Detect which cell encompasses the target text, then output its [X, Y] center coordinate. 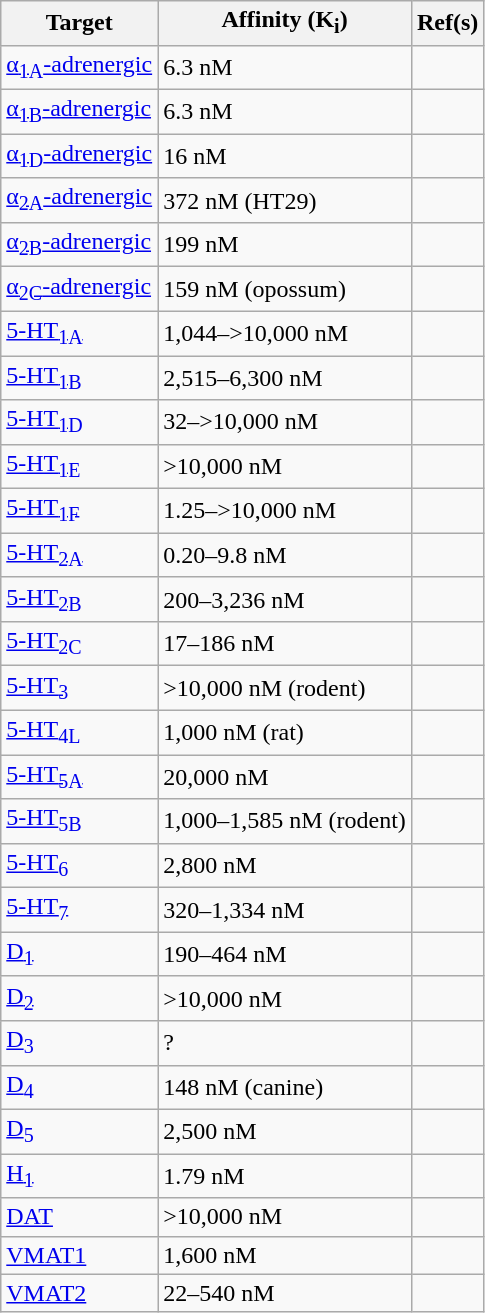
5-HT7 [80, 910]
α2C-adrenergic [80, 289]
17–186 nM [285, 644]
5-HT6 [80, 865]
2,800 nM [285, 865]
1,000 nM (rat) [285, 732]
α1A-adrenergic [80, 67]
20,000 nM [285, 777]
5-HT1F [80, 511]
32–>10,000 nM [285, 422]
α2B-adrenergic [80, 244]
159 nM (opossum) [285, 289]
H1 [80, 1176]
2,500 nM [285, 1131]
5-HT5B [80, 821]
VMAT2 [80, 1293]
372 nM (HT29) [285, 200]
D1 [80, 954]
α1B-adrenergic [80, 111]
VMAT1 [80, 1255]
5-HT2B [80, 599]
α2A-adrenergic [80, 200]
>10,000 nM (rodent) [285, 688]
190–464 nM [285, 954]
1,000–1,585 nM (rodent) [285, 821]
D5 [80, 1131]
5-HT2A [80, 555]
5-HT1E [80, 466]
Target [80, 23]
DAT [80, 1217]
16 nM [285, 156]
320–1,334 nM [285, 910]
5-HT1B [80, 378]
2,515–6,300 nM [285, 378]
1.25–>10,000 nM [285, 511]
D4 [80, 1087]
Affinity (Ki) [285, 23]
? [285, 1043]
5-HT1D [80, 422]
D2 [80, 998]
1,044–>10,000 nM [285, 333]
22–540 nM [285, 1293]
5-HT3 [80, 688]
1,600 nM [285, 1255]
α1D-adrenergic [80, 156]
5-HT5A [80, 777]
5-HT1A [80, 333]
5-HT4L [80, 732]
0.20–9.8 nM [285, 555]
199 nM [285, 244]
Ref(s) [447, 23]
D3 [80, 1043]
5-HT2C [80, 644]
200–3,236 nM [285, 599]
148 nM (canine) [285, 1087]
1.79 nM [285, 1176]
